Provide the (x, y) coordinate of the cell's center where the given text is located.  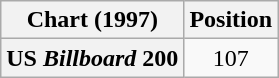
Chart (1997) (92, 20)
Position (231, 20)
US Billboard 200 (92, 58)
107 (231, 58)
